Locate the cell with the specified text and output its [x, y] center coordinate. 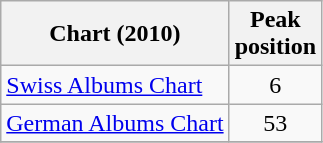
6 [275, 85]
Chart (2010) [115, 34]
Peakposition [275, 34]
53 [275, 123]
German Albums Chart [115, 123]
Swiss Albums Chart [115, 85]
